Determine the (x, y) coordinate at the center of the cell enclosing the given text.  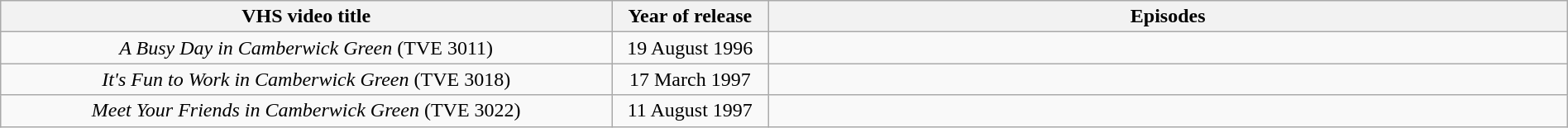
It's Fun to Work in Camberwick Green (TVE 3018) (306, 79)
Episodes (1168, 17)
19 August 1996 (690, 48)
Meet Your Friends in Camberwick Green (TVE 3022) (306, 111)
A Busy Day in Camberwick Green (TVE 3011) (306, 48)
17 March 1997 (690, 79)
11 August 1997 (690, 111)
Year of release (690, 17)
VHS video title (306, 17)
